For the text-containing cell, return its midpoint in (x, y) coordinate format. 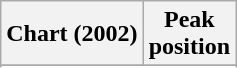
Peakposition (189, 34)
Chart (2002) (72, 34)
